Identify which cell holds the provided text, then report its (x, y) central coordinate. 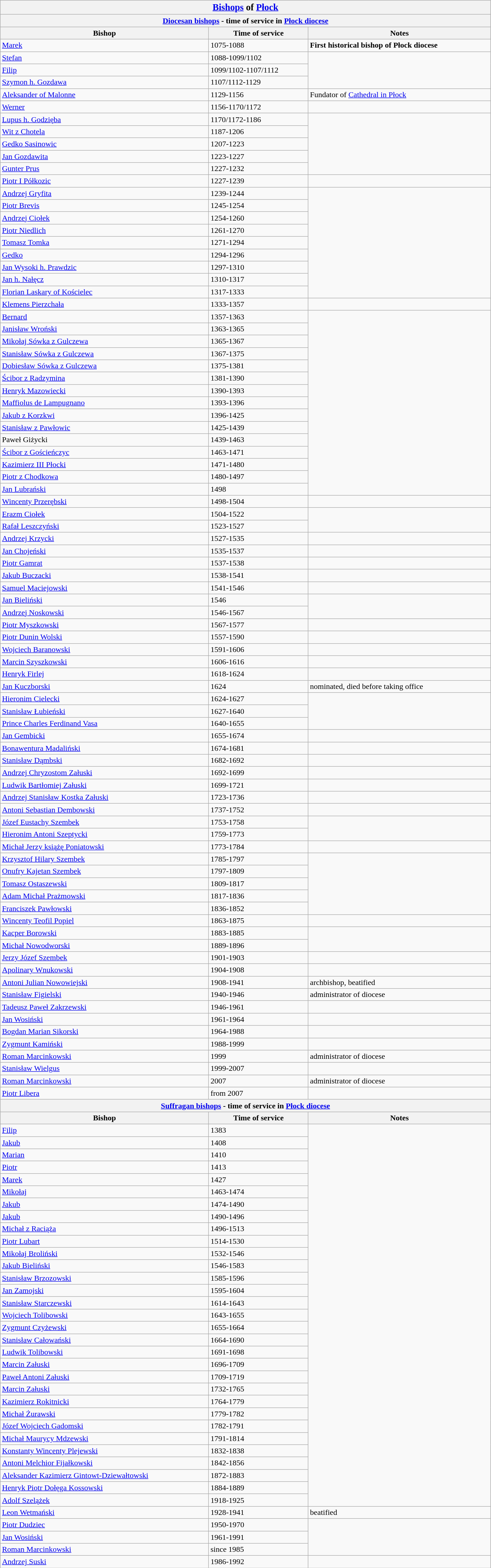
Kazimierz Rokitnicki (105, 1402)
1254-1260 (258, 218)
Hieronim Antoni Szeptycki (105, 834)
Gedko Sasinowic (105, 144)
1946-1961 (258, 1007)
1425-1439 (258, 428)
1785-1797 (258, 859)
Jan Zamojski (105, 1290)
1889-1896 (258, 945)
Henryk Piotr Dołęga Kossowski (105, 1488)
1427 (258, 1180)
Adam Michał Prażmowski (105, 896)
Jan Kuczborski (105, 686)
archbishop, beatified (399, 982)
Zygmunt Kamiński (105, 1044)
Janisław Wroński (105, 329)
Michał Żurawski (105, 1414)
1408 (258, 1142)
Franciszek Pawłowski (105, 908)
1692-1699 (258, 773)
Maffiolus de Lampugnano (105, 403)
Piotr Lubart (105, 1241)
1797-1809 (258, 871)
1759-1773 (258, 834)
1490-1496 (258, 1217)
1640-1655 (258, 723)
1999-2007 (258, 1069)
1655-1674 (258, 736)
Piotr (105, 1167)
Dobiesław Sówka z Gulczewa (105, 366)
1365-1367 (258, 341)
Stanisław Dąmbski (105, 761)
Jan Gembicki (105, 736)
Andrzej Noskowski (105, 612)
1674-1681 (258, 748)
1546-1567 (258, 612)
Jan Gozdawita (105, 156)
Krzysztof Hilary Szembek (105, 859)
Antoni Julian Nowowiejski (105, 982)
1595-1604 (258, 1290)
1904-1908 (258, 970)
1546-1583 (258, 1266)
Andrzej Gryfita (105, 193)
Jan Lubrański (105, 489)
Piotr Myszkowski (105, 625)
1699-1721 (258, 785)
1170/1172-1186 (258, 119)
Jan h. Nałęcz (105, 280)
1187-1206 (258, 132)
1310-1317 (258, 280)
1836-1852 (258, 908)
Kacper Borowski (105, 933)
1682-1692 (258, 761)
1099/1102-1107/1112 (258, 70)
Jerzy Józef Szembek (105, 958)
Bogdan Marian Sikorski (105, 1032)
Tomasz Tomka (105, 243)
1918-1925 (258, 1500)
Michał Nowodworski (105, 945)
1541-1546 (258, 588)
1463-1471 (258, 452)
1227-1232 (258, 169)
Mikołaj Sówka z Gulczewa (105, 341)
1496-1513 (258, 1229)
1624-1627 (258, 699)
1527-1535 (258, 538)
1606-1616 (258, 662)
1883-1885 (258, 933)
Diocesan bishops - time of service in Płock diocese (245, 21)
since 1985 (258, 1550)
1591-1606 (258, 649)
Andrzej Ciołek (105, 218)
beatified (399, 1512)
1961-1964 (258, 1019)
1357-1363 (258, 316)
1988-1999 (258, 1044)
1537-1538 (258, 563)
1940-1946 (258, 995)
1396-1425 (258, 415)
1375-1381 (258, 366)
Bonawentura Madaliński (105, 748)
Piotr Niedlich (105, 230)
Ludwik Bartłomiej Załuski (105, 785)
Jakub z Korzkwi (105, 415)
Konstanty Wincenty Plejewski (105, 1451)
1223-1227 (258, 156)
1696-1709 (258, 1365)
1498-1504 (258, 501)
Erazm Ciołek (105, 514)
1624 (258, 686)
1782-1791 (258, 1426)
Wincenty Teofil Popiel (105, 921)
1271-1294 (258, 243)
1107/1112-1129 (258, 82)
1723-1736 (258, 797)
1764-1779 (258, 1402)
1753-1758 (258, 822)
Wit z Chotela (105, 132)
1532-1546 (258, 1253)
1410 (258, 1155)
1627-1640 (258, 711)
1773-1784 (258, 847)
1567-1577 (258, 625)
1498 (258, 489)
2007 (258, 1081)
1538-1541 (258, 576)
Mikołaj (105, 1192)
1088-1099/1102 (258, 58)
1557-1590 (258, 637)
1884-1889 (258, 1488)
Tomasz Ostaszewski (105, 884)
Marian (105, 1155)
1514-1530 (258, 1241)
1463-1474 (258, 1192)
Jan Chojeński (105, 551)
Wincenty Przerębski (105, 501)
First historical bishop of Płock diocese (399, 45)
Bernard (105, 316)
1317-1333 (258, 292)
1643-1655 (258, 1315)
Michał z Raciąża (105, 1229)
1817-1836 (258, 896)
Aleksander Kazimierz Gintowt-Dziewałtowski (105, 1475)
1964-1988 (258, 1032)
1393-1396 (258, 403)
1928-1941 (258, 1512)
1390-1393 (258, 391)
1474-1490 (258, 1204)
1614-1643 (258, 1303)
1207-1223 (258, 144)
1779-1782 (258, 1414)
1261-1270 (258, 230)
Leon Wetmański (105, 1512)
Jakub Buczacki (105, 576)
Marcin Szyszkowski (105, 662)
1439-1463 (258, 440)
1585-1596 (258, 1278)
Jan Bieliński (105, 600)
1737-1752 (258, 810)
1471-1480 (258, 464)
Henryk Firlej (105, 674)
1227-1239 (258, 181)
Stefan (105, 58)
Hieronim Cielecki (105, 699)
1986-1992 (258, 1562)
Jan Wysoki h. Prawdzic (105, 267)
1504-1522 (258, 514)
Florian Laskary of Kościelec (105, 292)
Jakub Bieliński (105, 1266)
1129-1156 (258, 95)
Wojciech Tolibowski (105, 1315)
Stanisław Starczewski (105, 1303)
Klemens Pierzchała (105, 304)
Stanisław Wielgus (105, 1069)
Onufry Kajetan Szembek (105, 871)
Zygmunt Czyżewski (105, 1327)
Tadeusz Paweł Zakrzewski (105, 1007)
Stanisław z Pawłowic (105, 428)
Józef Wojciech Gadomski (105, 1426)
Piotr Gamrat (105, 563)
Andrzej Suski (105, 1562)
1367-1375 (258, 353)
Gunter Prus (105, 169)
1961-1991 (258, 1537)
Samuel Maciejowski (105, 588)
Antoni Melchior Fijałkowski (105, 1463)
1381-1390 (258, 378)
1655-1664 (258, 1327)
Ścibor z Gościeńczyc (105, 452)
Andrzej Krzycki (105, 538)
Fundator of Cathedral in Płock (399, 95)
1709-1719 (258, 1377)
Gedko (105, 255)
Suffragan bishops - time of service in Płock diocese (245, 1105)
1383 (258, 1130)
Adolf Szelążek (105, 1500)
Antoni Sebastian Dembowski (105, 810)
Stanisław Całowański (105, 1340)
Michał Jerzy książę Poniatowski (105, 847)
from 2007 (258, 1093)
1297-1310 (258, 267)
Piotr Brevis (105, 206)
Rafał Leszczyński (105, 526)
Andrzej Chryzostom Załuski (105, 773)
Bishops of Płock (245, 7)
Kazimierz III Płocki (105, 464)
1872-1883 (258, 1475)
1732-1765 (258, 1389)
Stanisław Brzozowski (105, 1278)
Paweł Antoni Załuski (105, 1377)
1809-1817 (258, 884)
1546 (258, 600)
1664-1690 (258, 1340)
Ścibor z Radzymina (105, 378)
Apolinary Wnukowski (105, 970)
1535-1537 (258, 551)
Stanisław Sówka z Gulczewa (105, 353)
Aleksander of Malonne (105, 95)
Werner (105, 107)
Piotr I Półkozic (105, 181)
1999 (258, 1056)
1294-1296 (258, 255)
1245-1254 (258, 206)
1791-1814 (258, 1438)
1523-1527 (258, 526)
Piotr z Chodkowa (105, 477)
1908-1941 (258, 982)
Paweł Giżycki (105, 440)
Mikołaj Broliński (105, 1253)
1156-1170/1172 (258, 107)
1691-1698 (258, 1352)
1950-1970 (258, 1525)
1075-1088 (258, 45)
1901-1903 (258, 958)
1363-1365 (258, 329)
1413 (258, 1167)
Andrzej Stanisław Kostka Załuski (105, 797)
Józef Eustachy Szembek (105, 822)
Piotr Dunin Wolski (105, 637)
Szymon h. Gozdawa (105, 82)
1863-1875 (258, 921)
Stanisław Figielski (105, 995)
1618-1624 (258, 674)
Piotr Libera (105, 1093)
Ludwik Tolibowski (105, 1352)
1480-1497 (258, 477)
1842-1856 (258, 1463)
Stanisław Łubieński (105, 711)
Wojciech Baranowski (105, 649)
Henryk Mazowiecki (105, 391)
Michał Maurycy Mdzewski (105, 1438)
nominated, died before taking office (399, 686)
Lupus h. Godzięba (105, 119)
1239-1244 (258, 193)
1832-1838 (258, 1451)
1333-1357 (258, 304)
Piotr Dudziec (105, 1525)
Prince Charles Ferdinand Vasa (105, 723)
